Return the [x, y] coordinate for the center point of the cell that contains the specified text.  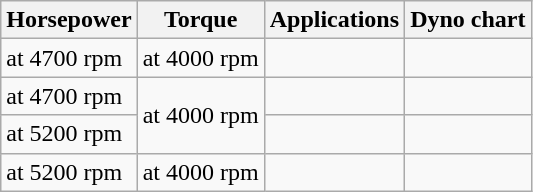
Horsepower [69, 20]
Torque [200, 20]
Applications [334, 20]
Dyno chart [468, 20]
